Identify which cell holds the provided text, then report its [x, y] central coordinate. 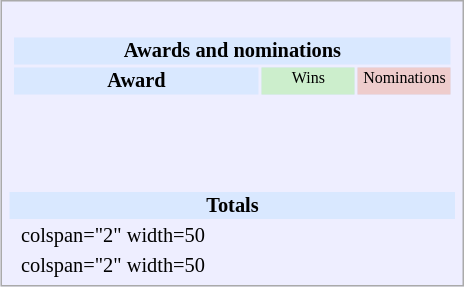
Totals [233, 206]
Awards and nominations [232, 50]
Awards and nominations Award Wins Nominations [233, 99]
Award [136, 80]
Wins [308, 80]
Nominations [404, 80]
